Locate the cell with the specified text and output its [X, Y] center coordinate. 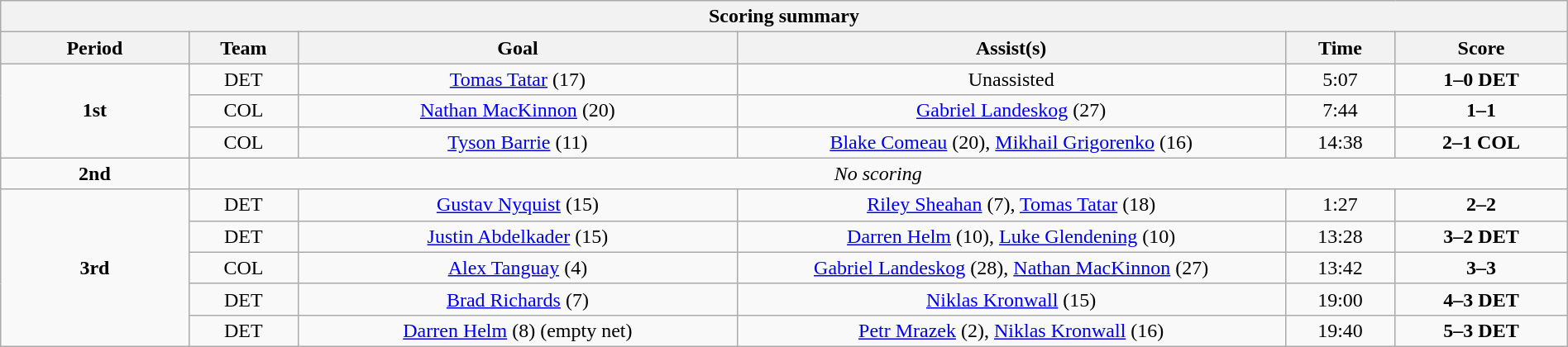
No scoring [878, 173]
Blake Comeau (20), Mikhail Grigorenko (16) [1011, 142]
Period [94, 48]
3rd [94, 268]
Nathan MacKinnon (20) [518, 111]
Score [1481, 48]
5:07 [1340, 79]
1:27 [1340, 205]
Tyson Barrie (11) [518, 142]
2nd [94, 173]
Scoring summary [784, 17]
Petr Mrazek (2), Niklas Kronwall (16) [1011, 330]
Alex Tanguay (4) [518, 268]
Gabriel Landeskog (27) [1011, 111]
1–1 [1481, 111]
Tomas Tatar (17) [518, 79]
14:38 [1340, 142]
Time [1340, 48]
Gustav Nyquist (15) [518, 205]
Assist(s) [1011, 48]
19:40 [1340, 330]
1st [94, 111]
4–3 DET [1481, 299]
Riley Sheahan (7), Tomas Tatar (18) [1011, 205]
Goal [518, 48]
Team [243, 48]
Brad Richards (7) [518, 299]
7:44 [1340, 111]
3–3 [1481, 268]
13:42 [1340, 268]
2–1 COL [1481, 142]
5–3 DET [1481, 330]
1–0 DET [1481, 79]
Gabriel Landeskog (28), Nathan MacKinnon (27) [1011, 268]
Darren Helm (10), Luke Glendening (10) [1011, 236]
3–2 DET [1481, 236]
Niklas Kronwall (15) [1011, 299]
19:00 [1340, 299]
Unassisted [1011, 79]
Darren Helm (8) (empty net) [518, 330]
2–2 [1481, 205]
13:28 [1340, 236]
Justin Abdelkader (15) [518, 236]
